Detect which cell encompasses the target text, then output its [X, Y] center coordinate. 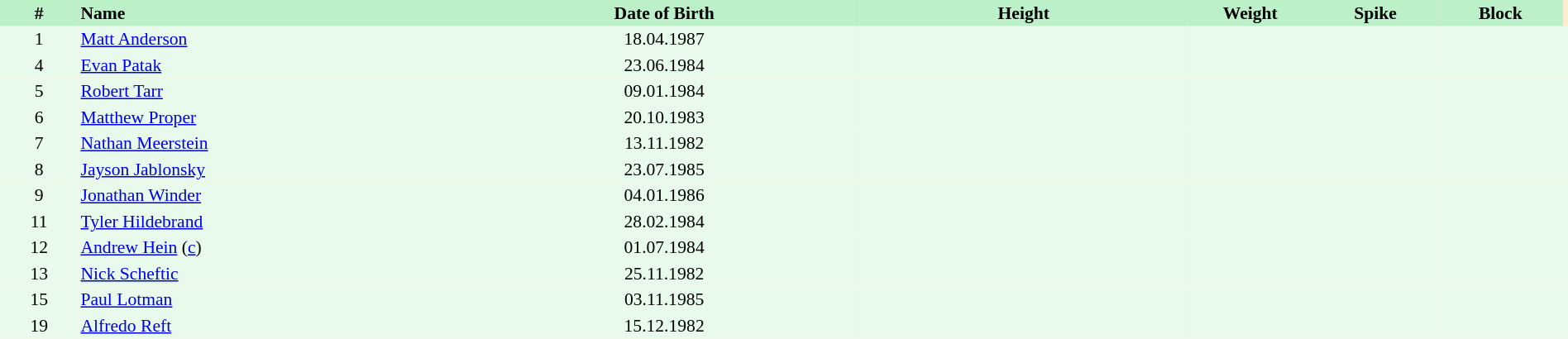
1 [39, 40]
# [39, 13]
Matthew Proper [273, 117]
23.06.1984 [664, 65]
Paul Lotman [273, 299]
8 [39, 169]
12 [39, 248]
04.01.1986 [664, 195]
7 [39, 144]
15.12.1982 [664, 326]
Andrew Hein (c) [273, 248]
Nathan Meerstein [273, 144]
13 [39, 274]
Nick Scheftic [273, 274]
Alfredo Reft [273, 326]
15 [39, 299]
Evan Patak [273, 65]
5 [39, 91]
Matt Anderson [273, 40]
Block [1500, 13]
19 [39, 326]
20.10.1983 [664, 117]
Jonathan Winder [273, 195]
Tyler Hildebrand [273, 222]
09.01.1984 [664, 91]
Jayson Jablonsky [273, 169]
13.11.1982 [664, 144]
01.07.1984 [664, 248]
Name [273, 13]
Robert Tarr [273, 91]
Date of Birth [664, 13]
6 [39, 117]
4 [39, 65]
25.11.1982 [664, 274]
Height [1024, 13]
23.07.1985 [664, 169]
Spike [1374, 13]
Weight [1250, 13]
9 [39, 195]
28.02.1984 [664, 222]
11 [39, 222]
03.11.1985 [664, 299]
18.04.1987 [664, 40]
